Locate the cell with the specified text and output its [x, y] center coordinate. 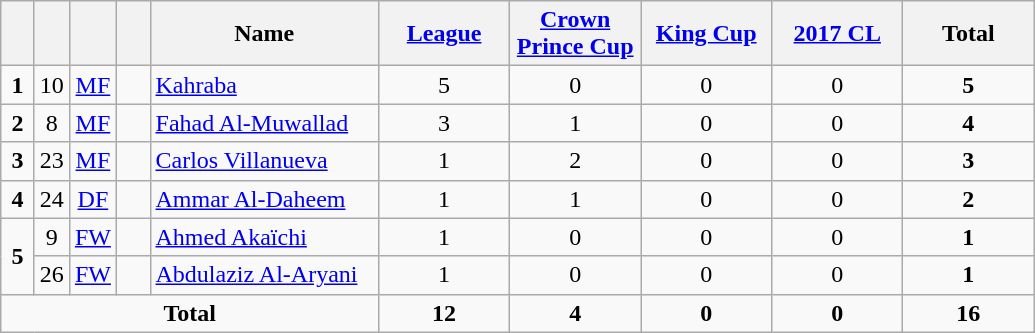
26 [52, 275]
Carlos Villanueva [264, 161]
Ahmed Akaïchi [264, 237]
24 [52, 199]
DF [92, 199]
King Cup [706, 34]
2017 CL [838, 34]
12 [444, 313]
8 [52, 123]
League [444, 34]
9 [52, 237]
Abdulaziz Al-Aryani [264, 275]
Ammar Al-Daheem [264, 199]
16 [968, 313]
Name [264, 34]
Kahraba [264, 85]
Fahad Al-Muwallad [264, 123]
10 [52, 85]
23 [52, 161]
Crown Prince Cup [576, 34]
